Return the [X, Y] coordinate for the center point of the cell that contains the specified text.  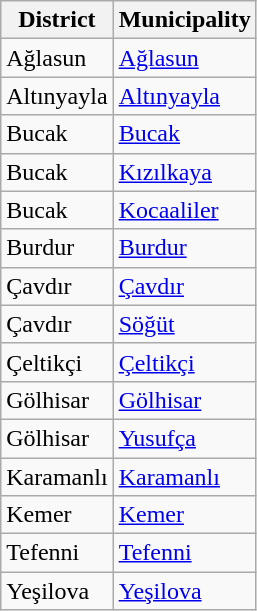
District [57, 20]
Kocaaliler [184, 210]
Municipality [184, 20]
Kızılkaya [184, 172]
Yusufça [184, 438]
Söğüt [184, 324]
